Scan for the cell matching the given text and deliver its (x, y) coordinate at center. 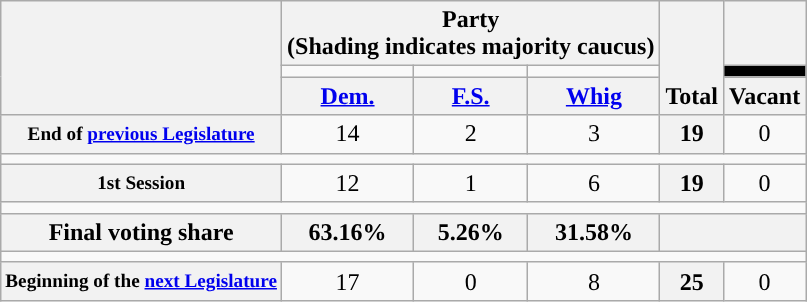
17 (348, 281)
5.26% (471, 232)
14 (348, 134)
Final voting share (142, 232)
2 (471, 134)
Whig (594, 96)
Vacant (764, 96)
Party (Shading indicates majority caucus) (471, 34)
Beginning of the next Legislature (142, 281)
8 (594, 281)
1st Session (142, 183)
F.S. (471, 96)
3 (594, 134)
12 (348, 183)
25 (692, 281)
End of previous Legislature (142, 134)
31.58% (594, 232)
1 (471, 183)
6 (594, 183)
63.16% (348, 232)
Dem. (348, 96)
Total (692, 58)
